Identify which cell holds the provided text, then report its [X, Y] central coordinate. 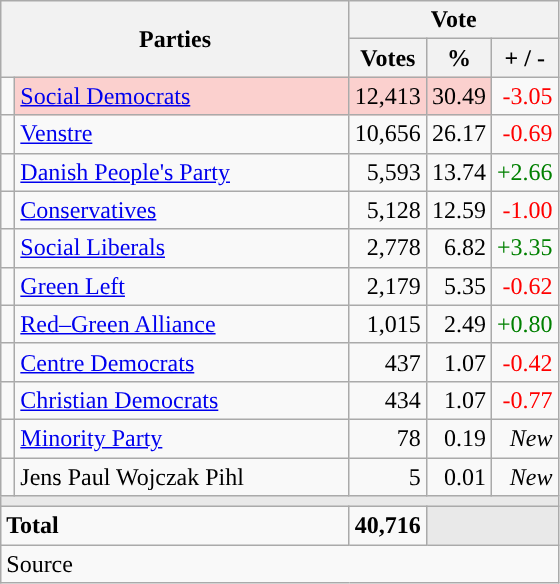
40,716 [388, 526]
-0.77 [524, 400]
Green Left [182, 286]
78 [388, 438]
5 [388, 477]
2,179 [388, 286]
Jens Paul Wojczak Pihl [182, 477]
12.59 [458, 210]
10,656 [388, 134]
0.19 [458, 438]
Parties [176, 39]
Minority Party [182, 438]
% [458, 58]
-0.62 [524, 286]
1,015 [388, 324]
Vote [454, 20]
+0.80 [524, 324]
Red–Green Alliance [182, 324]
6.82 [458, 248]
+ / - [524, 58]
Venstre [182, 134]
5,128 [388, 210]
30.49 [458, 96]
5.35 [458, 286]
0.01 [458, 477]
Total [176, 526]
2.49 [458, 324]
Votes [388, 58]
Danish People's Party [182, 172]
-3.05 [524, 96]
Conservatives [182, 210]
Christian Democrats [182, 400]
434 [388, 400]
-0.42 [524, 362]
437 [388, 362]
2,778 [388, 248]
Centre Democrats [182, 362]
Social Liberals [182, 248]
12,413 [388, 96]
26.17 [458, 134]
5,593 [388, 172]
+2.66 [524, 172]
+3.35 [524, 248]
13.74 [458, 172]
Source [280, 564]
-0.69 [524, 134]
Social Democrats [182, 96]
-1.00 [524, 210]
